Scan for the cell matching the given text and deliver its (x, y) coordinate at center. 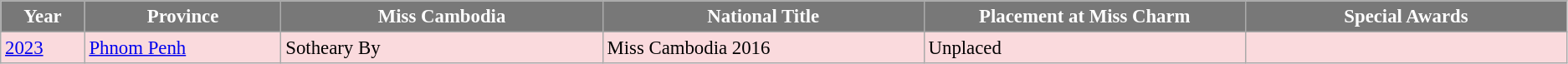
Special Awards (1406, 17)
2023 (43, 48)
National Title (763, 17)
Sotheary By (442, 48)
Miss Cambodia (442, 17)
Placement at Miss Charm (1084, 17)
Province (182, 17)
Year (43, 17)
Unplaced (1084, 48)
Miss Cambodia 2016 (763, 48)
Phnom Penh (182, 48)
